Search for the cell housing the specified text and yield its (x, y) center coordinate. 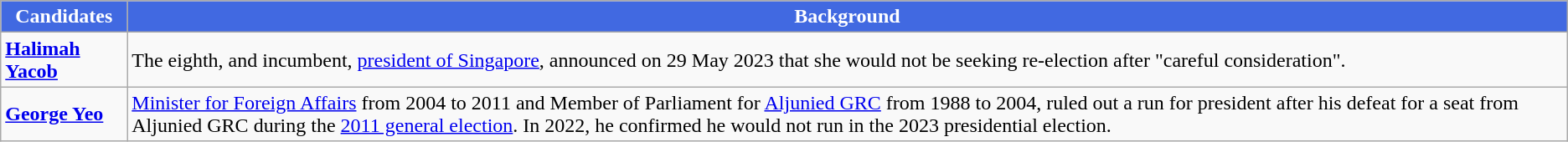
Background (848, 17)
The eighth, and incumbent, president of Singapore, announced on 29 May 2023 that she would not be seeking re-election after "careful consideration". (848, 60)
George Yeo (64, 114)
Candidates (64, 17)
Halimah Yacob (64, 60)
